Capture the cell that displays the provided text and extract its (x, y) central coordinate. 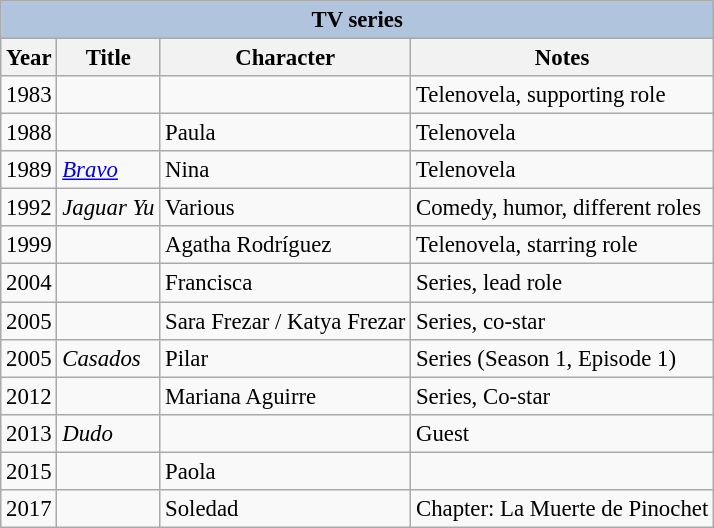
Notes (562, 58)
Dudo (108, 433)
Series, Co-star (562, 396)
Comedy, humor, different roles (562, 208)
Series, co-star (562, 321)
2004 (29, 283)
2012 (29, 396)
1989 (29, 170)
Year (29, 58)
Title (108, 58)
Casados (108, 358)
Jaguar Yu (108, 208)
1983 (29, 95)
TV series (358, 20)
2015 (29, 471)
Series, lead role (562, 283)
Soledad (286, 509)
Chapter: La Muerte de Pinochet (562, 509)
Paola (286, 471)
2013 (29, 433)
Various (286, 208)
Series (Season 1, Episode 1) (562, 358)
1999 (29, 245)
Nina (286, 170)
Agatha Rodríguez (286, 245)
Guest (562, 433)
Mariana Aguirre (286, 396)
1988 (29, 133)
2017 (29, 509)
Bravo (108, 170)
Character (286, 58)
Paula (286, 133)
1992 (29, 208)
Sara Frezar / Katya Frezar (286, 321)
Francisca (286, 283)
Pilar (286, 358)
Telenovela, starring role (562, 245)
Telenovela, supporting role (562, 95)
